Provide the (X, Y) coordinate of the cell's center where the given text is located.  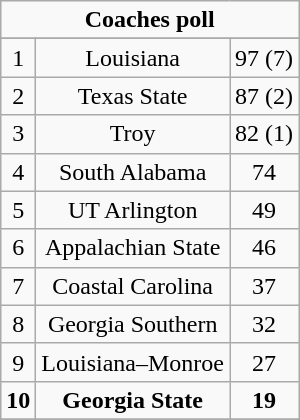
10 (18, 400)
37 (264, 286)
Troy (133, 134)
32 (264, 324)
19 (264, 400)
Georgia Southern (133, 324)
Louisiana (133, 58)
9 (18, 362)
Georgia State (133, 400)
8 (18, 324)
6 (18, 248)
3 (18, 134)
Coaches poll (150, 20)
4 (18, 172)
South Alabama (133, 172)
Appalachian State (133, 248)
82 (1) (264, 134)
Louisiana–Monroe (133, 362)
5 (18, 210)
UT Arlington (133, 210)
1 (18, 58)
2 (18, 96)
97 (7) (264, 58)
87 (2) (264, 96)
27 (264, 362)
46 (264, 248)
7 (18, 286)
Coastal Carolina (133, 286)
Texas State (133, 96)
74 (264, 172)
49 (264, 210)
